Provide the (x, y) coordinate of the cell's center where the given text is located.  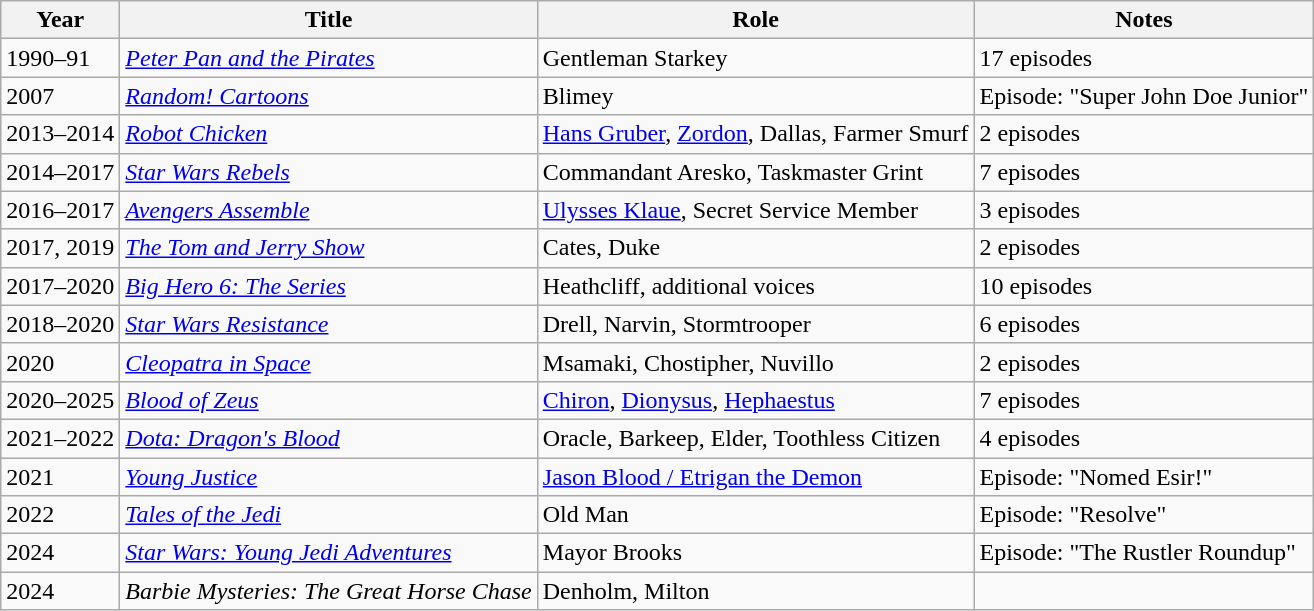
Ulysses Klaue, Secret Service Member (756, 210)
Blood of Zeus (328, 400)
2018–2020 (60, 324)
Random! Cartoons (328, 96)
2020–2025 (60, 400)
Big Hero 6: The Series (328, 286)
2017–2020 (60, 286)
Tales of the Jedi (328, 515)
2020 (60, 362)
Mayor Brooks (756, 553)
Star Wars Resistance (328, 324)
Peter Pan and the Pirates (328, 58)
Gentleman Starkey (756, 58)
4 episodes (1144, 438)
2013–2014 (60, 134)
1990–91 (60, 58)
Msamaki, Chostipher, Nuvillo (756, 362)
Barbie Mysteries: The Great Horse Chase (328, 591)
Star Wars: Young Jedi Adventures (328, 553)
2016–2017 (60, 210)
The Tom and Jerry Show (328, 248)
Commandant Aresko, Taskmaster Grint (756, 172)
Title (328, 20)
Hans Gruber, Zordon, Dallas, Farmer Smurf (756, 134)
10 episodes (1144, 286)
2022 (60, 515)
Young Justice (328, 477)
Cates, Duke (756, 248)
Episode: "Resolve" (1144, 515)
Jason Blood / Etrigan the Demon (756, 477)
Robot Chicken (328, 134)
6 episodes (1144, 324)
Old Man (756, 515)
2017, 2019 (60, 248)
Oracle, Barkeep, Elder, Toothless Citizen (756, 438)
Episode: "Nomed Esir!" (1144, 477)
Cleopatra in Space (328, 362)
Star Wars Rebels (328, 172)
Avengers Assemble (328, 210)
2007 (60, 96)
Drell, Narvin, Stormtrooper (756, 324)
3 episodes (1144, 210)
Dota: Dragon's Blood (328, 438)
Blimey (756, 96)
2021–2022 (60, 438)
Denholm, Milton (756, 591)
2014–2017 (60, 172)
Notes (1144, 20)
Episode: "Super John Doe Junior" (1144, 96)
2021 (60, 477)
Year (60, 20)
Episode: "The Rustler Roundup" (1144, 553)
Chiron, Dionysus, Hephaestus (756, 400)
17 episodes (1144, 58)
Heathcliff, additional voices (756, 286)
Role (756, 20)
